For the text-containing cell, return its midpoint in [x, y] coordinate format. 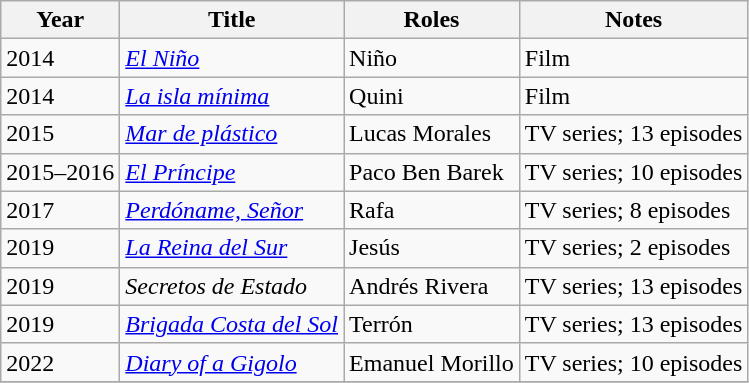
Quini [432, 96]
2015–2016 [60, 172]
Emanuel Morillo [432, 362]
La Reina del Sur [232, 248]
El Príncipe [232, 172]
Jesús [432, 248]
Diary of a Gigolo [232, 362]
Niño [432, 58]
Mar de plástico [232, 134]
Title [232, 20]
2015 [60, 134]
TV series; 8 episodes [634, 210]
2022 [60, 362]
Rafa [432, 210]
Terrón [432, 324]
Secretos de Estado [232, 286]
Brigada Costa del Sol [232, 324]
TV series; 2 episodes [634, 248]
El Niño [232, 58]
Roles [432, 20]
Paco Ben Barek [432, 172]
2017 [60, 210]
Andrés Rivera [432, 286]
Lucas Morales [432, 134]
La isla mínima [232, 96]
Notes [634, 20]
Perdóname, Señor [232, 210]
Year [60, 20]
